Pinpoint the cell where the given text exists, returning its [x, y] midpoint coordinate. 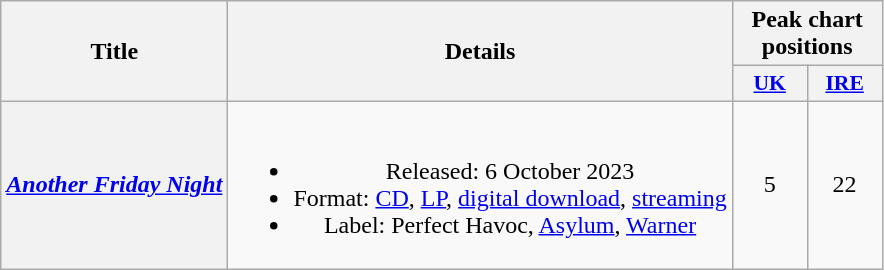
UK [770, 84]
22 [844, 184]
Peak chart positions [807, 34]
Released: 6 October 2023Format: CD, LP, digital download, streamingLabel: Perfect Havoc, Asylum, Warner [480, 184]
Another Friday Night [114, 184]
IRE [844, 84]
Title [114, 52]
Details [480, 52]
5 [770, 184]
